Search for the cell housing the specified text and yield its [X, Y] center coordinate. 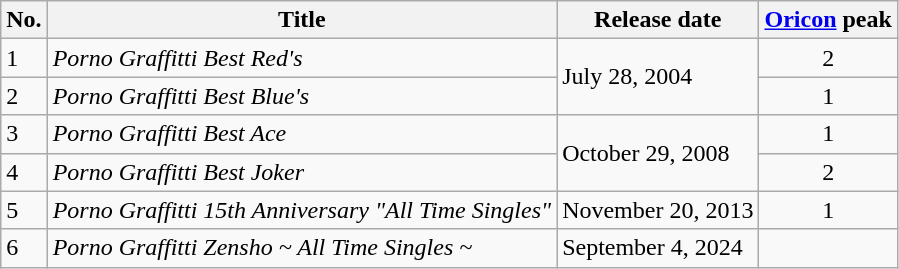
Title [302, 20]
Porno Graffitti Zensho ~ All Time Singles ~ [302, 248]
Release date [658, 20]
July 28, 2004 [658, 77]
6 [24, 248]
Porno Graffitti Best Ace [302, 134]
Porno Graffitti Best Joker [302, 172]
5 [24, 210]
November 20, 2013 [658, 210]
Porno Graffitti Best Red's [302, 58]
September 4, 2024 [658, 248]
3 [24, 134]
No. [24, 20]
Oricon peak [828, 20]
Porno Graffitti 15th Anniversary "All Time Singles" [302, 210]
4 [24, 172]
Porno Graffitti Best Blue's [302, 96]
October 29, 2008 [658, 153]
